Provide the (x, y) coordinate of the cell's center where the given text is located.  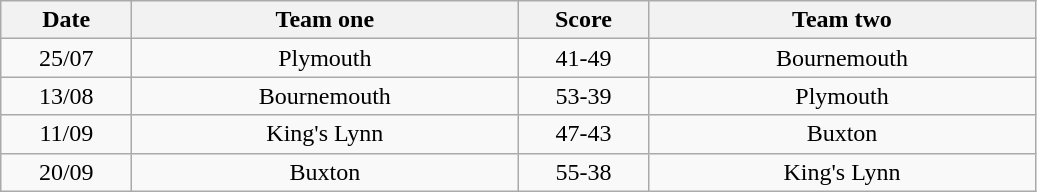
Date (66, 20)
47-43 (584, 134)
13/08 (66, 96)
Score (584, 20)
55-38 (584, 172)
Team one (325, 20)
41-49 (584, 58)
53-39 (584, 96)
20/09 (66, 172)
Team two (842, 20)
25/07 (66, 58)
11/09 (66, 134)
